Pinpoint the cell where the given text exists, returning its [x, y] midpoint coordinate. 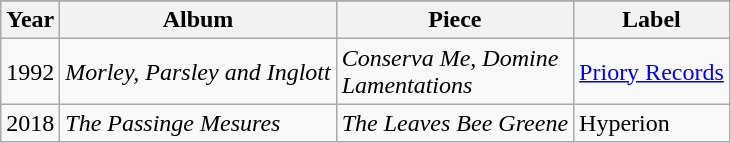
Label [652, 20]
Hyperion [652, 123]
Album [198, 20]
1992 [30, 72]
Piece [454, 20]
Conserva Me, DomineLamentations [454, 72]
2018 [30, 123]
Year [30, 20]
The Passinge Mesures [198, 123]
Morley, Parsley and Inglott [198, 72]
The Leaves Bee Greene [454, 123]
Priory Records [652, 72]
